Find where the given text appears and provide that cell's center as (X, Y) coordinate. 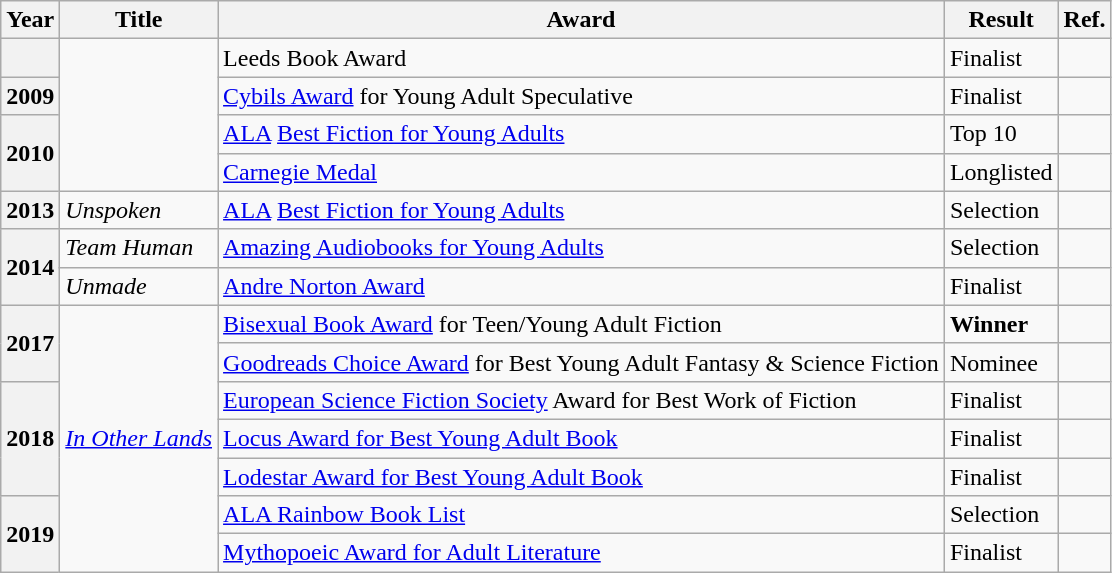
Lodestar Award for Best Young Adult Book (582, 477)
ALA Rainbow Book List (582, 515)
2019 (30, 534)
Ref. (1084, 20)
Amazing Audiobooks for Young Adults (582, 248)
Top 10 (1001, 134)
2013 (30, 210)
Unmade (139, 286)
Unspoken (139, 210)
Longlisted (1001, 172)
Mythopoeic Award for Adult Literature (582, 553)
Goodreads Choice Award for Best Young Adult Fantasy & Science Fiction (582, 362)
In Other Lands (139, 438)
2010 (30, 153)
2009 (30, 96)
Nominee (1001, 362)
Result (1001, 20)
Winner (1001, 324)
Team Human (139, 248)
Leeds Book Award (582, 58)
Award (582, 20)
Carnegie Medal (582, 172)
Locus Award for Best Young Adult Book (582, 438)
2018 (30, 438)
Title (139, 20)
2014 (30, 267)
2017 (30, 343)
Andre Norton Award (582, 286)
Cybils Award for Young Adult Speculative (582, 96)
Bisexual Book Award for Teen/Young Adult Fiction (582, 324)
European Science Fiction Society Award for Best Work of Fiction (582, 400)
Year (30, 20)
